Determine the (X, Y) coordinate at the center of the cell enclosing the given text.  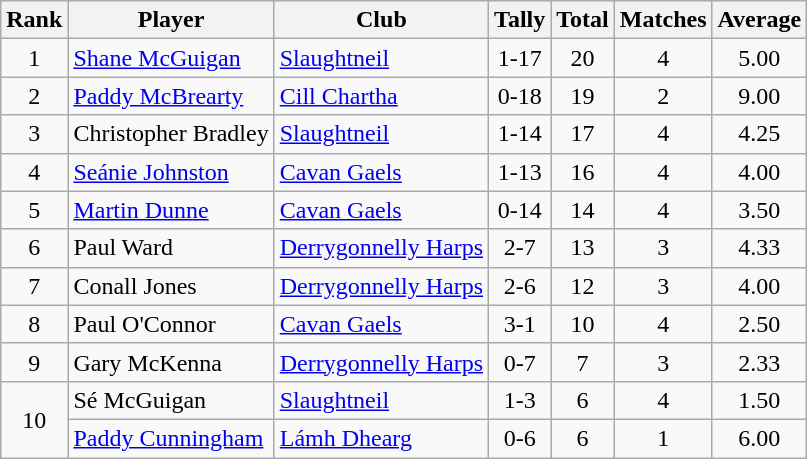
5 (34, 210)
2-7 (520, 248)
Club (381, 20)
1-13 (520, 172)
6.00 (760, 438)
1.50 (760, 400)
0-18 (520, 96)
3.50 (760, 210)
Matches (663, 20)
Player (171, 20)
17 (583, 134)
Average (760, 20)
8 (34, 324)
3-1 (520, 324)
Paul O'Connor (171, 324)
0-14 (520, 210)
4.25 (760, 134)
1-17 (520, 58)
Rank (34, 20)
Conall Jones (171, 286)
4.33 (760, 248)
Paddy McBrearty (171, 96)
Cill Chartha (381, 96)
12 (583, 286)
16 (583, 172)
Total (583, 20)
Paddy Cunningham (171, 438)
1-3 (520, 400)
Martin Dunne (171, 210)
Gary McKenna (171, 362)
Seánie Johnston (171, 172)
Sé McGuigan (171, 400)
Paul Ward (171, 248)
Christopher Bradley (171, 134)
19 (583, 96)
Lámh Dhearg (381, 438)
2-6 (520, 286)
20 (583, 58)
Shane McGuigan (171, 58)
Tally (520, 20)
0-7 (520, 362)
9 (34, 362)
14 (583, 210)
9.00 (760, 96)
13 (583, 248)
2.50 (760, 324)
0-6 (520, 438)
1-14 (520, 134)
5.00 (760, 58)
2.33 (760, 362)
